Identify which cell holds the provided text, then report its (X, Y) central coordinate. 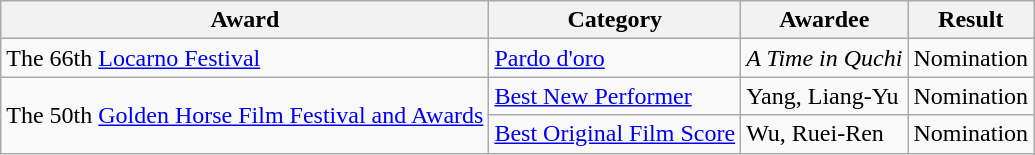
Best Original Film Score (615, 134)
Pardo d'oro (615, 58)
The 50th Golden Horse Film Festival and Awards (245, 115)
Yang, Liang-Yu (824, 96)
A Time in Quchi (824, 58)
Best New Performer (615, 96)
Awardee (824, 20)
Result (971, 20)
The 66th Locarno Festival (245, 58)
Category (615, 20)
Award (245, 20)
Wu, Ruei-Ren (824, 134)
